Return (X, Y) of the center of cell containing provided text 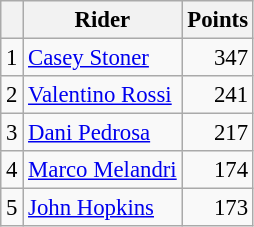
Points (218, 20)
4 (12, 170)
Casey Stoner (102, 58)
Rider (102, 20)
Dani Pedrosa (102, 133)
1 (12, 58)
241 (218, 95)
Valentino Rossi (102, 95)
3 (12, 133)
John Hopkins (102, 208)
2 (12, 95)
5 (12, 208)
174 (218, 170)
Marco Melandri (102, 170)
173 (218, 208)
217 (218, 133)
347 (218, 58)
